Capture the cell that displays the provided text and extract its [x, y] central coordinate. 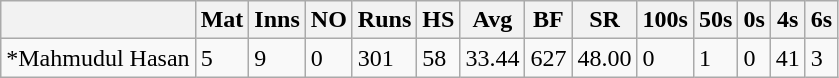
Runs [384, 20]
1 [715, 58]
50s [715, 20]
Mat [222, 20]
9 [277, 58]
301 [384, 58]
41 [788, 58]
BF [548, 20]
SR [604, 20]
3 [821, 58]
Avg [492, 20]
Inns [277, 20]
*Mahmudul Hasan [98, 58]
33.44 [492, 58]
627 [548, 58]
0s [754, 20]
HS [438, 20]
58 [438, 58]
6s [821, 20]
100s [665, 20]
5 [222, 58]
4s [788, 20]
NO [328, 20]
48.00 [604, 58]
